Search for the cell housing the specified text and yield its [x, y] center coordinate. 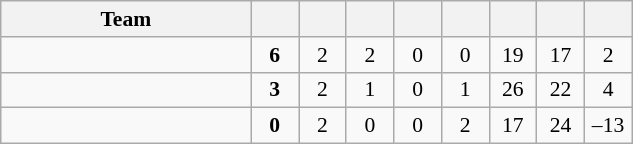
19 [513, 55]
26 [513, 90]
24 [561, 126]
Team [126, 19]
–13 [608, 126]
6 [275, 55]
4 [608, 90]
3 [275, 90]
22 [561, 90]
